Pinpoint the cell where the given text exists, returning its (x, y) midpoint coordinate. 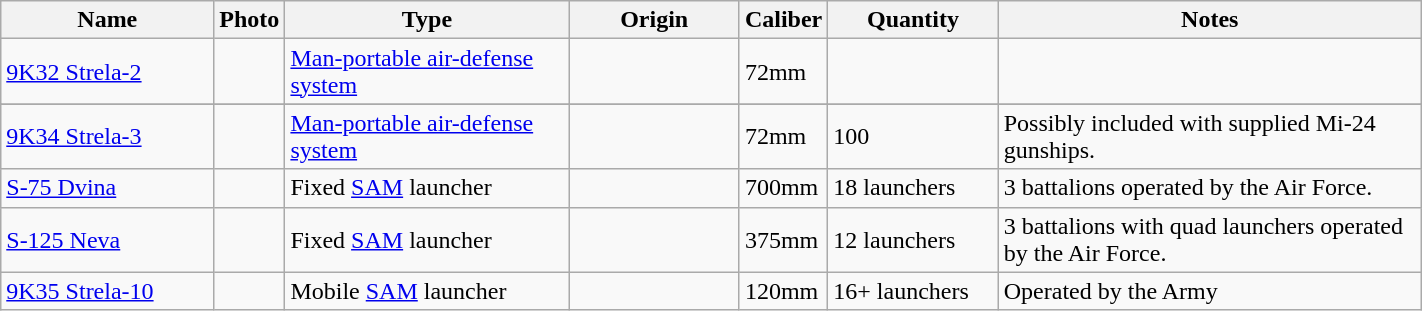
Operated by the Army (1210, 291)
700mm (783, 188)
3 battalions with quad launchers operated by the Air Force. (1210, 240)
375mm (783, 240)
16+ launchers (913, 291)
9K35 Strela-10 (108, 291)
S-125 Neva (108, 240)
Origin (654, 20)
12 launchers (913, 240)
Possibly included with supplied Mi-24 gunships. (1210, 136)
S-75 Dvina (108, 188)
Mobile SAM launcher (427, 291)
Notes (1210, 20)
100 (913, 136)
9K32 Strela-2 (108, 72)
Caliber (783, 20)
18 launchers (913, 188)
Name (108, 20)
9K34 Strela-3 (108, 136)
120mm (783, 291)
Type (427, 20)
Photo (250, 20)
Quantity (913, 20)
3 battalions operated by the Air Force. (1210, 188)
